Determine the [X, Y] coordinate at the center of the cell enclosing the given text.  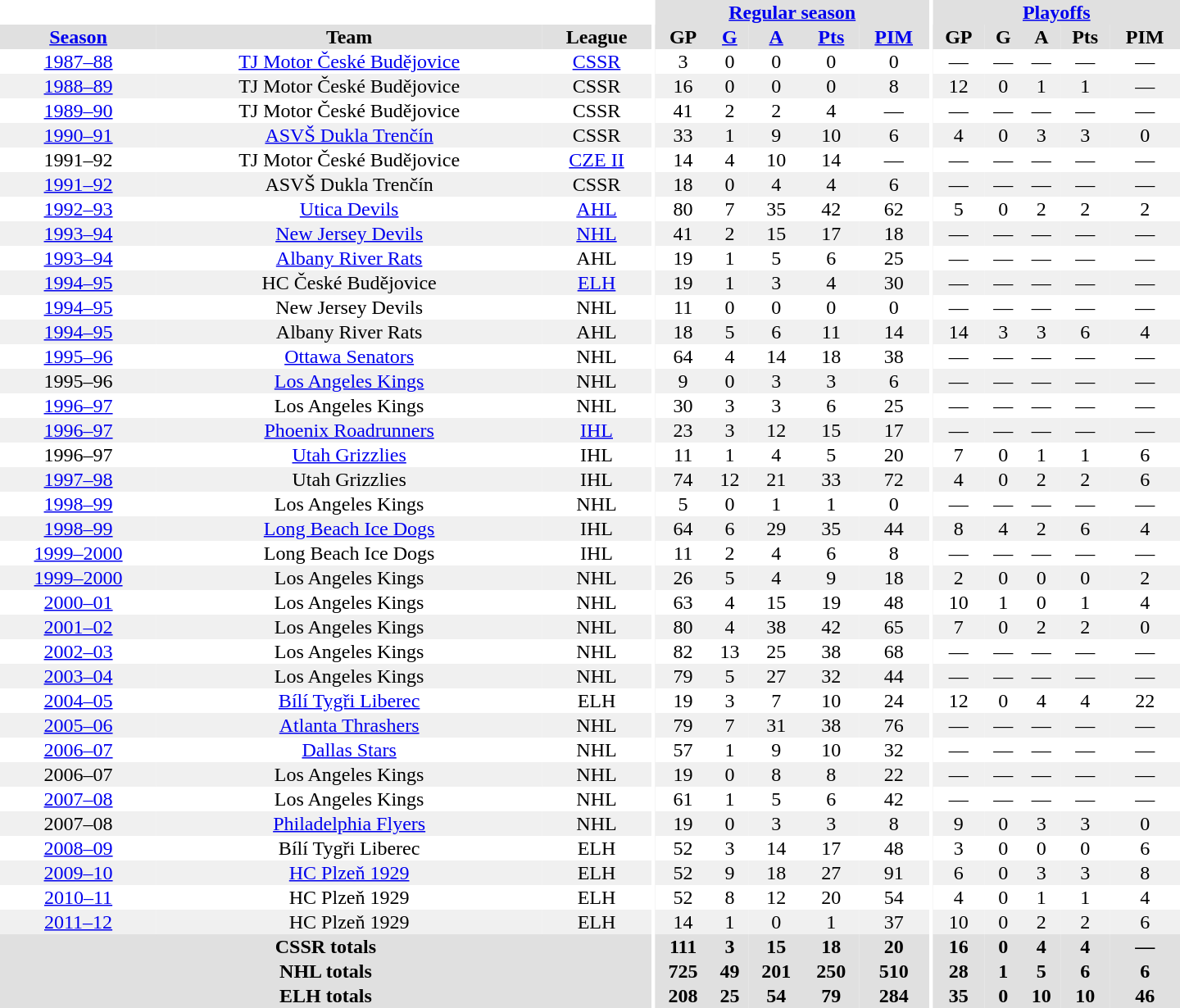
Atlanta Thrashers [349, 725]
49 [729, 971]
2004–05 [79, 701]
1992–93 [79, 209]
62 [894, 209]
2002–03 [79, 652]
24 [894, 701]
725 [683, 971]
37 [894, 922]
23 [683, 430]
76 [894, 725]
ELH totals [326, 996]
2005–06 [79, 725]
Playoffs [1057, 12]
CSSR totals [326, 947]
1987–88 [79, 61]
61 [683, 799]
League [597, 37]
Regular season [792, 12]
31 [777, 725]
2011–12 [79, 922]
Dallas Stars [349, 750]
72 [894, 479]
91 [894, 873]
68 [894, 652]
21 [777, 479]
Team [349, 37]
13 [729, 652]
2003–04 [79, 676]
2008–09 [79, 848]
63 [683, 602]
NHL totals [326, 971]
2010–11 [79, 897]
111 [683, 947]
29 [777, 529]
284 [894, 996]
208 [683, 996]
65 [894, 627]
CZE II [597, 160]
46 [1145, 996]
Season [79, 37]
Philadelphia Flyers [349, 824]
250 [831, 971]
1997–98 [79, 479]
2001–02 [79, 627]
HC České Budějovice [349, 283]
57 [683, 750]
510 [894, 971]
28 [959, 971]
26 [683, 578]
Utica Devils [349, 209]
1989–90 [79, 111]
Ottawa Senators [349, 356]
2000–01 [79, 602]
201 [777, 971]
74 [683, 479]
82 [683, 652]
Phoenix Roadrunners [349, 430]
1988–89 [79, 86]
2009–10 [79, 873]
1990–91 [79, 135]
